Extract the [x, y] coordinate from the center of the cell holding the provided text.  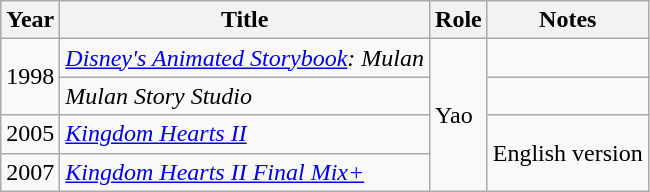
1998 [30, 77]
2005 [30, 134]
Role [459, 20]
English version [568, 153]
Yao [459, 115]
Notes [568, 20]
Kingdom Hearts II Final Mix+ [245, 172]
Mulan Story Studio [245, 96]
Kingdom Hearts II [245, 134]
Year [30, 20]
Disney's Animated Storybook: Mulan [245, 58]
Title [245, 20]
2007 [30, 172]
